Capture the cell that displays the provided text and extract its (x, y) central coordinate. 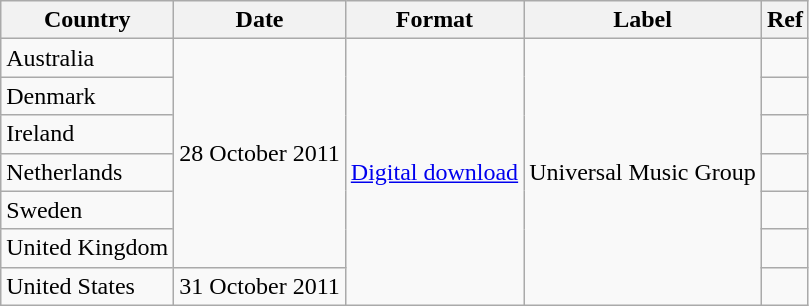
United States (88, 286)
Sweden (88, 210)
Label (643, 20)
Country (88, 20)
United Kingdom (88, 248)
Universal Music Group (643, 172)
28 October 2011 (260, 153)
Format (434, 20)
Digital download (434, 172)
Denmark (88, 96)
Ireland (88, 134)
Netherlands (88, 172)
Australia (88, 58)
Date (260, 20)
31 October 2011 (260, 286)
Ref (784, 20)
